Return the [x, y] coordinate for the center point of the cell that contains the specified text.  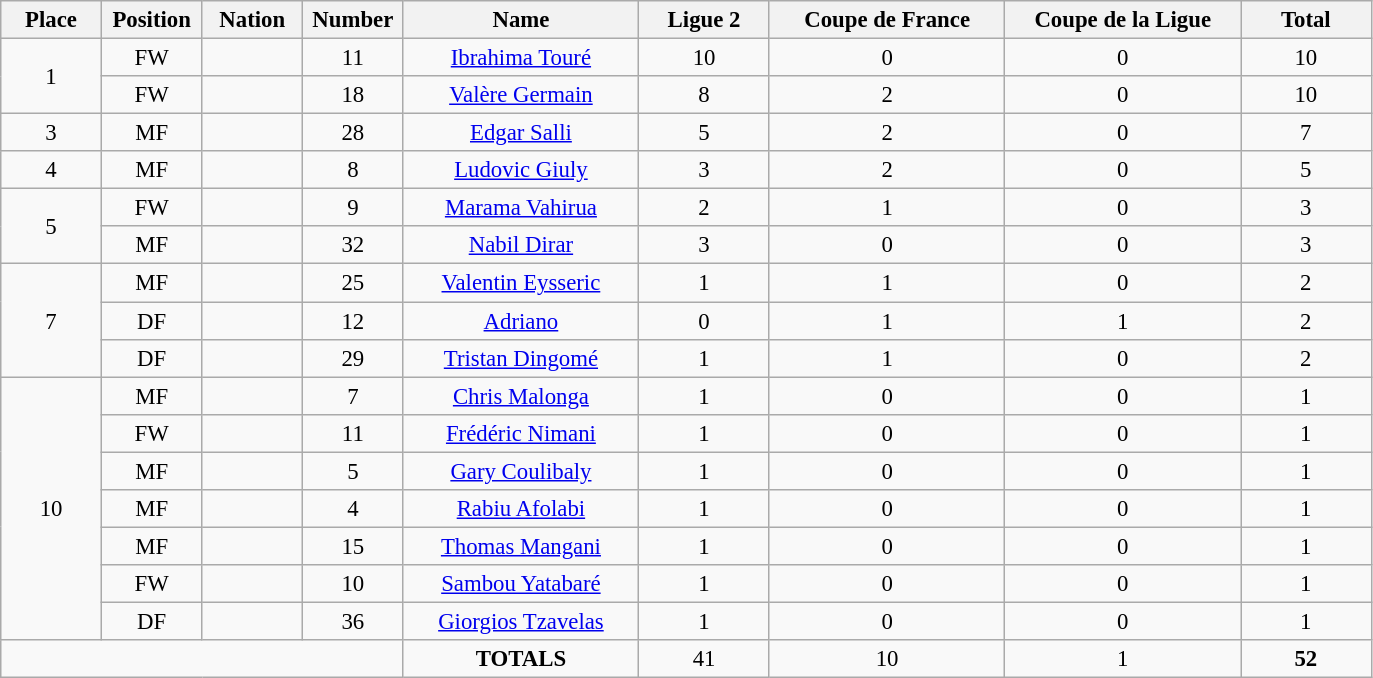
41 [704, 659]
18 [354, 95]
25 [354, 283]
12 [354, 321]
9 [354, 208]
Place [52, 20]
Ibrahima Touré [521, 58]
Valère Germain [521, 95]
Chris Malonga [521, 396]
Number [354, 20]
Thomas Mangani [521, 546]
Giorgios Tzavelas [521, 621]
15 [354, 546]
36 [354, 621]
Nation [252, 20]
Sambou Yatabaré [521, 584]
Name [521, 20]
Coupe de la Ligue [1123, 20]
Gary Coulibaly [521, 471]
32 [354, 245]
Edgar Salli [521, 133]
Adriano [521, 321]
52 [1306, 659]
Coupe de France [887, 20]
Frédéric Nimani [521, 433]
Marama Vahirua [521, 208]
Total [1306, 20]
Valentin Eysseric [521, 283]
Rabiu Afolabi [521, 509]
Ludovic Giuly [521, 170]
28 [354, 133]
Tristan Dingomé [521, 358]
Ligue 2 [704, 20]
29 [354, 358]
Position [152, 20]
Nabil Dirar [521, 245]
TOTALS [521, 659]
